Extract the [x, y] coordinate from the center of the cell holding the provided text.  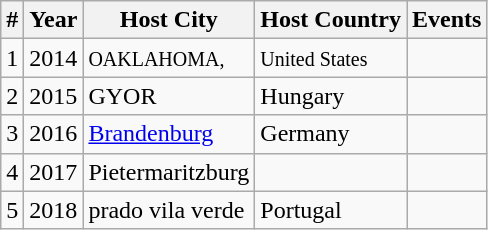
# [12, 20]
2016 [54, 134]
2017 [54, 172]
2018 [54, 210]
Hungary [331, 96]
2014 [54, 58]
Brandenburg [169, 134]
Pietermaritzburg [169, 172]
Portugal [331, 210]
Host Country [331, 20]
prado vila verde [169, 210]
2 [12, 96]
OAKLAHOMA, [169, 58]
Year [54, 20]
Germany [331, 134]
2015 [54, 96]
GYOR [169, 96]
4 [12, 172]
5 [12, 210]
1 [12, 58]
United States [331, 58]
Events [447, 20]
3 [12, 134]
Host City [169, 20]
